Scan for the cell matching the given text and deliver its [x, y] coordinate at center. 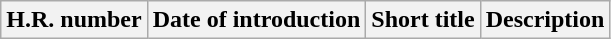
Short title [423, 20]
Description [545, 20]
H.R. number [74, 20]
Date of introduction [256, 20]
